Locate the cell with the specified text and output its (x, y) center coordinate. 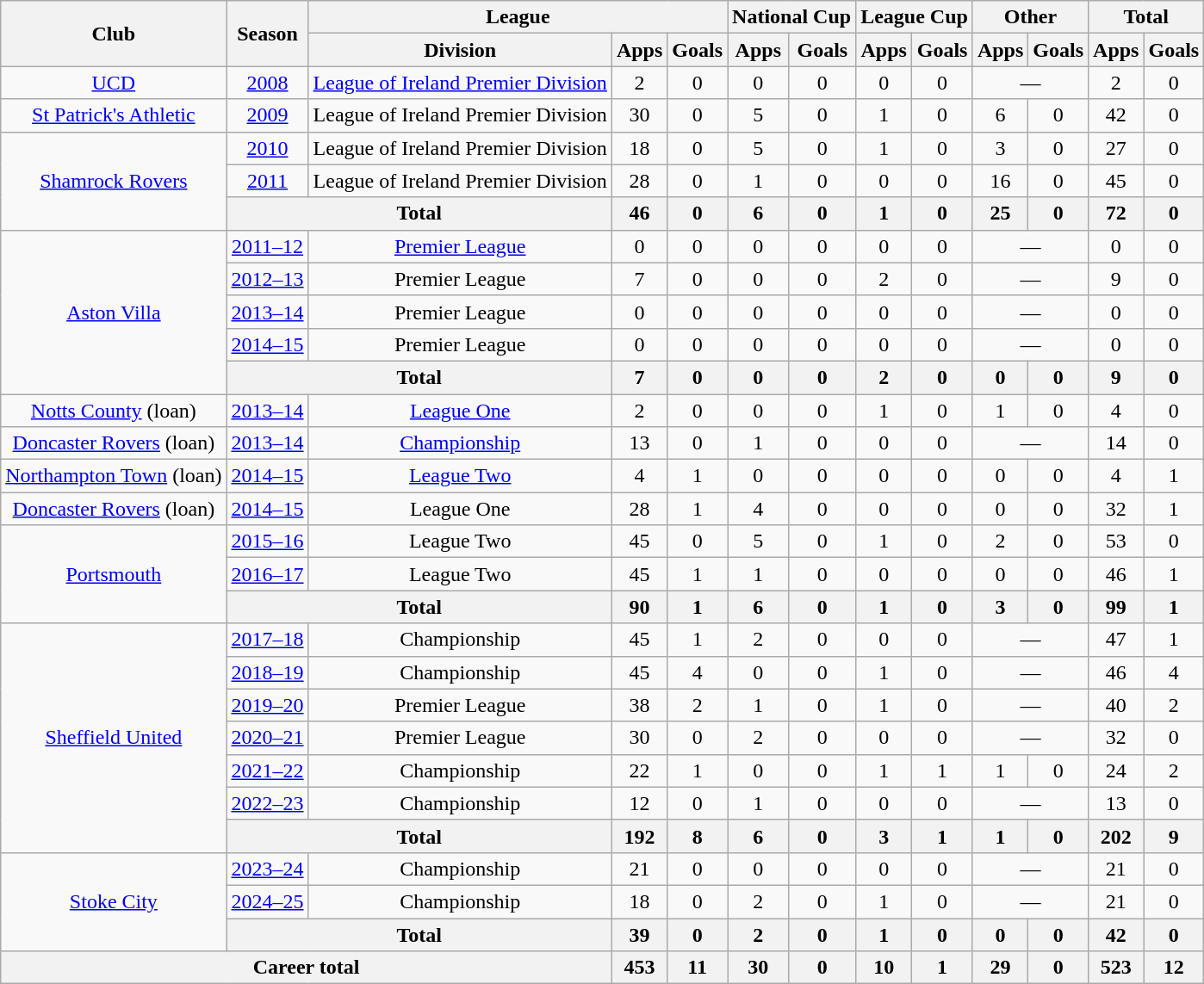
2012–13 (267, 279)
Stoke City (114, 901)
11 (698, 968)
2018–19 (267, 672)
90 (639, 607)
2021–22 (267, 770)
Club (114, 34)
2017–18 (267, 640)
453 (639, 968)
523 (1116, 968)
202 (1116, 836)
14 (1116, 443)
25 (1000, 214)
League (518, 17)
8 (698, 836)
2024–25 (267, 901)
24 (1116, 770)
99 (1116, 607)
Season (267, 34)
29 (1000, 968)
St Patrick's Athletic (114, 115)
2010 (267, 148)
2011–12 (267, 246)
192 (639, 836)
39 (639, 934)
Division (460, 50)
2023–24 (267, 869)
10 (884, 968)
National Cup (792, 17)
53 (1116, 542)
47 (1116, 640)
40 (1116, 705)
Notts County (loan) (114, 411)
Northampton Town (loan) (114, 476)
72 (1116, 214)
22 (639, 770)
Portsmouth (114, 574)
2009 (267, 115)
27 (1116, 148)
2019–20 (267, 705)
2008 (267, 83)
Aston Villa (114, 312)
Other (1030, 17)
38 (639, 705)
16 (1000, 181)
2011 (267, 181)
Sheffield United (114, 738)
UCD (114, 83)
2022–23 (267, 803)
2015–16 (267, 542)
Shamrock Rovers (114, 181)
2020–21 (267, 738)
League Cup (915, 17)
Career total (307, 968)
2016–17 (267, 574)
